Detect which cell encompasses the target text, then output its (x, y) center coordinate. 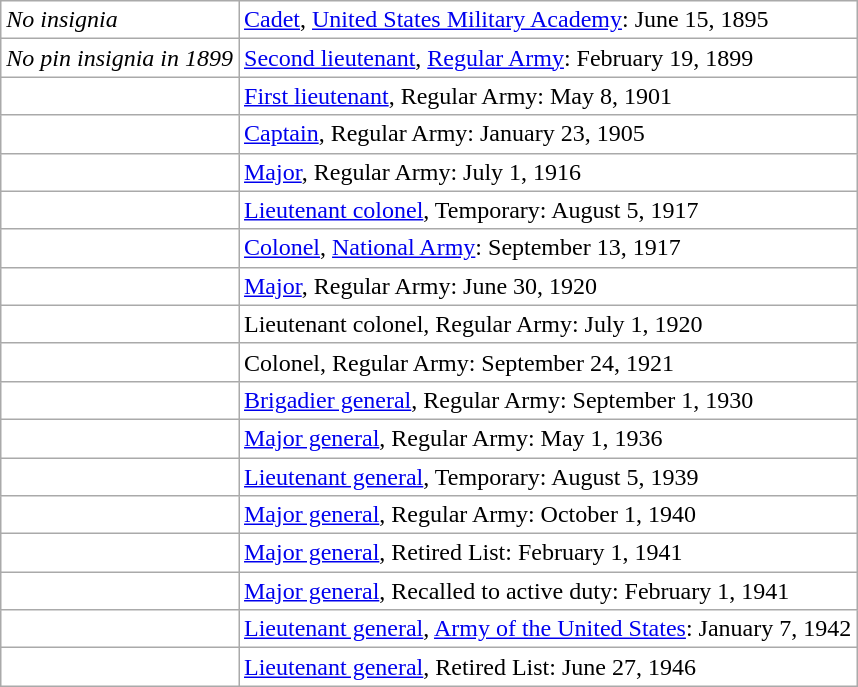
Major general, Regular Army: May 1, 1936 (547, 438)
No insignia (120, 20)
No pin insignia in 1899 (120, 58)
Lieutenant colonel, Regular Army: July 1, 1920 (547, 324)
Major, Regular Army: June 30, 1920 (547, 286)
Lieutenant general, Temporary: August 5, 1939 (547, 477)
Lieutenant general, Retired List: June 27, 1946 (547, 667)
Major general, Recalled to active duty: February 1, 1941 (547, 591)
Major general, Retired List: February 1, 1941 (547, 553)
Lieutenant general, Army of the United States: January 7, 1942 (547, 629)
Second lieutenant, Regular Army: February 19, 1899 (547, 58)
First lieutenant, Regular Army: May 8, 1901 (547, 96)
Captain, Regular Army: January 23, 1905 (547, 134)
Lieutenant colonel, Temporary: August 5, 1917 (547, 210)
Major general, Regular Army: October 1, 1940 (547, 515)
Colonel, National Army: September 13, 1917 (547, 248)
Colonel, Regular Army: September 24, 1921 (547, 362)
Brigadier general, Regular Army: September 1, 1930 (547, 400)
Major, Regular Army: July 1, 1916 (547, 172)
Cadet, United States Military Academy: June 15, 1895 (547, 20)
